Extract the (x, y) coordinate from the center of the cell holding the provided text.  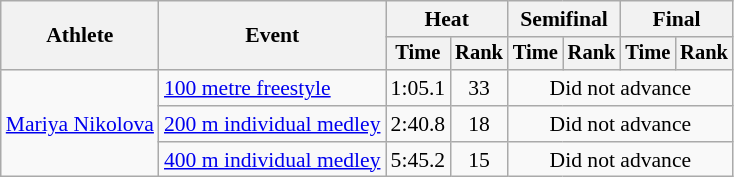
Mariya Nikolova (80, 124)
Athlete (80, 36)
2:40.8 (418, 124)
18 (479, 124)
Heat (447, 19)
100 metre freestyle (272, 88)
200 m individual medley (272, 124)
Event (272, 36)
33 (479, 88)
1:05.1 (418, 88)
Semifinal (564, 19)
Final (676, 19)
